Detect which cell encompasses the target text, then output its [x, y] center coordinate. 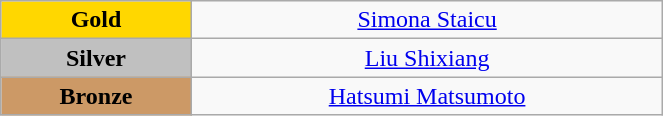
Liu Shixiang [427, 58]
Silver [96, 58]
Simona Staicu [427, 20]
Gold [96, 20]
Bronze [96, 96]
Hatsumi Matsumoto [427, 96]
